Capture the cell that displays the provided text and extract its [x, y] central coordinate. 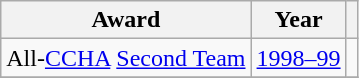
All-CCHA Second Team [126, 58]
Year [298, 20]
1998–99 [298, 58]
Award [126, 20]
